Capture the cell that displays the provided text and extract its [X, Y] central coordinate. 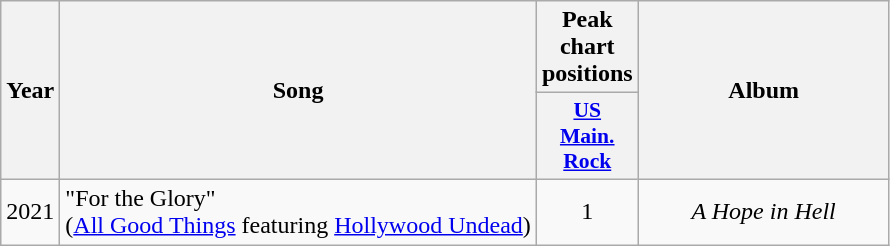
Album [764, 90]
Year [30, 90]
Peak chart positions [587, 47]
A Hope in Hell [764, 212]
2021 [30, 212]
"For the Glory"(All Good Things featuring Hollywood Undead) [298, 212]
1 [587, 212]
USMain. Rock [587, 136]
Song [298, 90]
